Provide the (X, Y) coordinate of the cell's center where the given text is located.  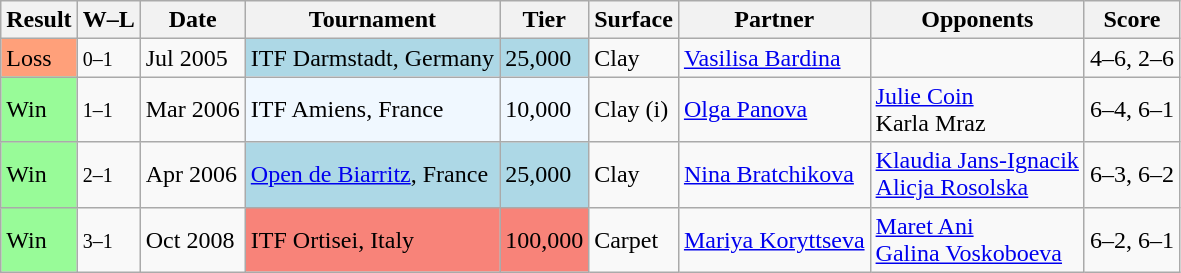
Date (192, 20)
Score (1132, 20)
ITF Ortisei, Italy (372, 240)
6–2, 6–1 (1132, 240)
Mariya Koryttseva (774, 240)
100,000 (544, 240)
3–1 (108, 240)
Olga Panova (774, 110)
Partner (774, 20)
Loss (39, 58)
Apr 2006 (192, 174)
Jul 2005 (192, 58)
ITF Darmstadt, Germany (372, 58)
Clay (i) (634, 110)
Carpet (634, 240)
6–3, 6–2 (1132, 174)
Opponents (977, 20)
Julie Coin Karla Mraz (977, 110)
Vasilisa Bardina (774, 58)
Surface (634, 20)
Tier (544, 20)
1–1 (108, 110)
Maret Ani Galina Voskoboeva (977, 240)
ITF Amiens, France (372, 110)
0–1 (108, 58)
Nina Bratchikova (774, 174)
Mar 2006 (192, 110)
Result (39, 20)
6–4, 6–1 (1132, 110)
Klaudia Jans-Ignacik Alicja Rosolska (977, 174)
W–L (108, 20)
10,000 (544, 110)
Open de Biarritz, France (372, 174)
2–1 (108, 174)
Oct 2008 (192, 240)
Tournament (372, 20)
4–6, 2–6 (1132, 58)
